Extract the [x, y] coordinate from the center of the cell holding the provided text.  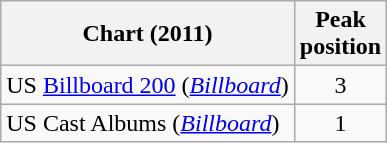
US Cast Albums (Billboard) [148, 123]
US Billboard 200 (Billboard) [148, 85]
Peakposition [340, 34]
1 [340, 123]
3 [340, 85]
Chart (2011) [148, 34]
